Return the [x, y] coordinate for the center point of the cell that contains the specified text.  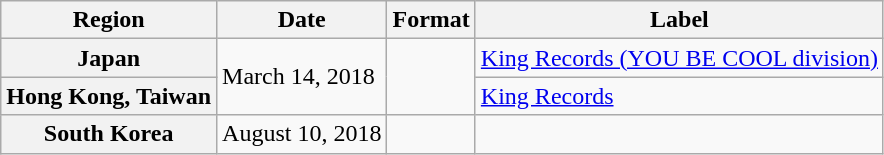
Region [109, 20]
Japan [109, 58]
Format [431, 20]
King Records [679, 96]
August 10, 2018 [302, 134]
King Records (YOU BE COOL division) [679, 58]
Hong Kong, Taiwan [109, 96]
Date [302, 20]
Label [679, 20]
South Korea [109, 134]
March 14, 2018 [302, 77]
